Locate the cell with the specified text and output its [x, y] center coordinate. 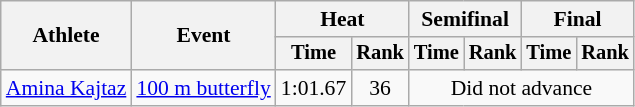
Semifinal [465, 19]
1:01.67 [314, 88]
Athlete [66, 36]
Heat [342, 19]
Event [203, 36]
Did not advance [522, 88]
36 [380, 88]
Final [577, 19]
100 m butterfly [203, 88]
Amina Kajtaz [66, 88]
